For the text-containing cell, return its midpoint in (x, y) coordinate format. 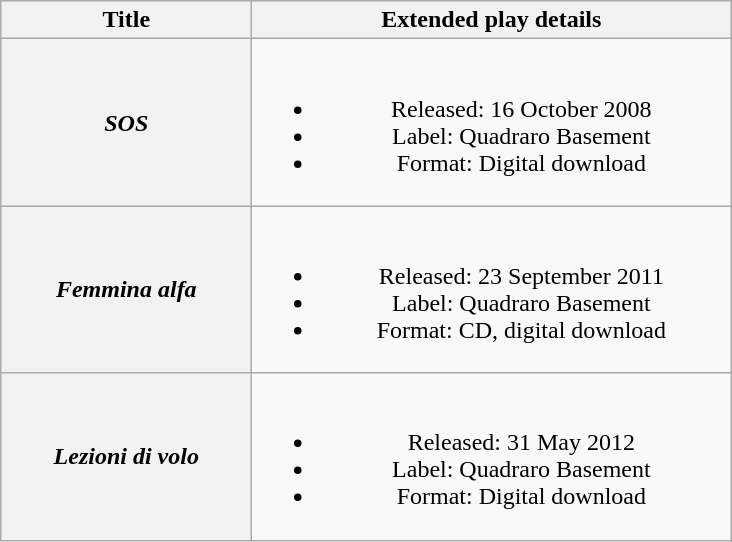
Title (126, 20)
Femmina alfa (126, 290)
Released: 16 October 2008Label: Quadraro BasementFormat: Digital download (492, 122)
Released: 23 September 2011Label: Quadraro BasementFormat: CD, digital download (492, 290)
SOS (126, 122)
Lezioni di volo (126, 456)
Extended play details (492, 20)
Released: 31 May 2012Label: Quadraro BasementFormat: Digital download (492, 456)
